Pinpoint the cell where the given text exists, returning its [X, Y] midpoint coordinate. 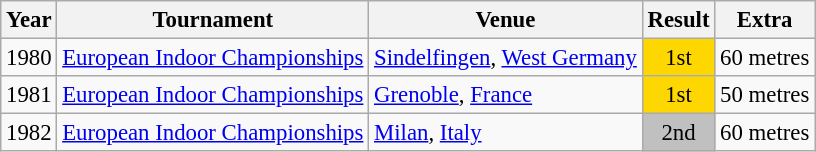
Milan, Italy [506, 133]
Extra [765, 20]
Grenoble, France [506, 95]
2nd [678, 133]
50 metres [765, 95]
Venue [506, 20]
1982 [29, 133]
Year [29, 20]
Result [678, 20]
1980 [29, 58]
Sindelfingen, West Germany [506, 58]
1981 [29, 95]
Tournament [213, 20]
